Locate the cell with the specified text and output its (x, y) center coordinate. 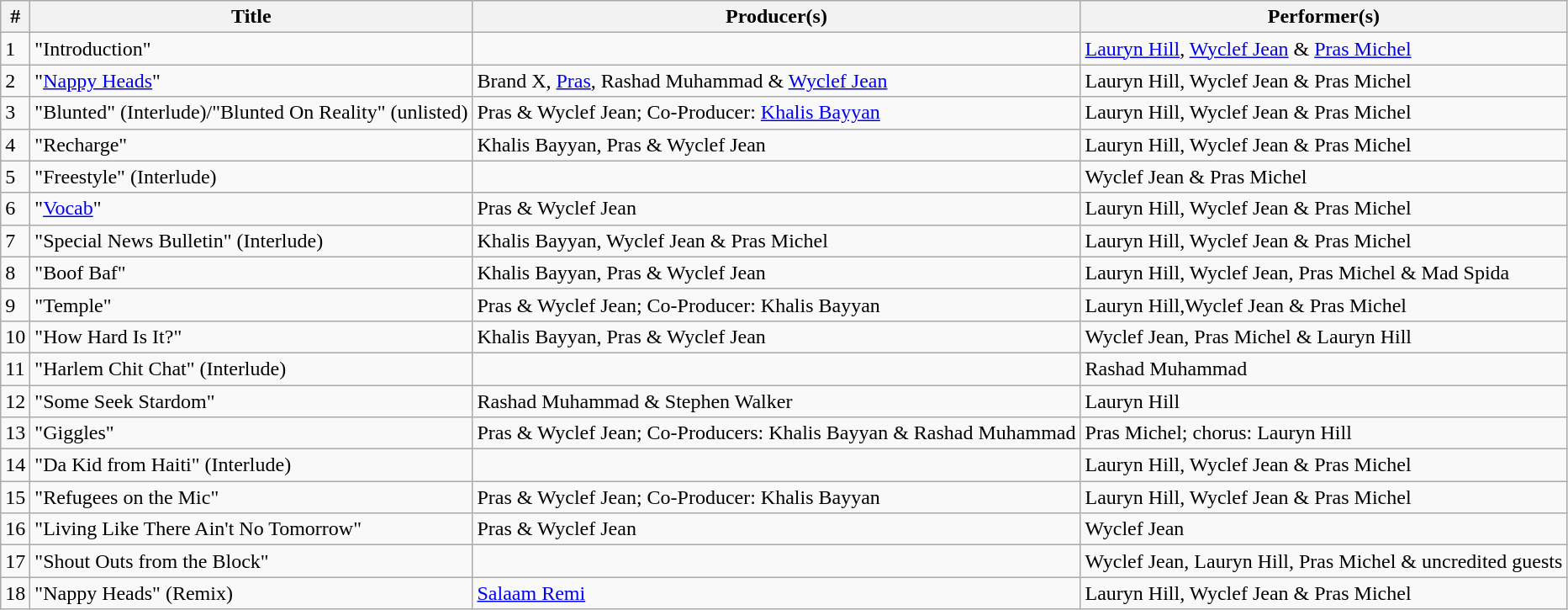
13 (15, 433)
Lauryn Hill, Wyclef Jean, Pras Michel & Mad Spida (1323, 273)
Performer(s) (1323, 17)
14 (15, 465)
6 (15, 209)
5 (15, 177)
12 (15, 401)
Lauryn Hill (1323, 401)
16 (15, 529)
Rashad Muhammad (1323, 369)
15 (15, 497)
Title (251, 17)
"Shout Outs from the Block" (251, 561)
9 (15, 305)
Pras & Wyclef Jean; Co-Producers: Khalis Bayyan & Rashad Muhammad (777, 433)
Wyclef Jean, Pras Michel & Lauryn Hill (1323, 337)
"Some Seek Stardom" (251, 401)
11 (15, 369)
Salaam Remi (777, 593)
"Giggles" (251, 433)
Producer(s) (777, 17)
Rashad Muhammad & Stephen Walker (777, 401)
"Vocab" (251, 209)
"Boof Baf" (251, 273)
"Introduction" (251, 49)
"Living Like There Ain't No Tomorrow" (251, 529)
Wyclef Jean (1323, 529)
7 (15, 241)
# (15, 17)
"Special News Bulletin" (Interlude) (251, 241)
"Blunted" (Interlude)/"Blunted On Reality" (unlisted) (251, 113)
"Recharge" (251, 145)
Pras Michel; chorus: Lauryn Hill (1323, 433)
"Da Kid from Haiti" (Interlude) (251, 465)
"Temple" (251, 305)
Lauryn Hill,Wyclef Jean & Pras Michel (1323, 305)
"How Hard Is It?" (251, 337)
Khalis Bayyan, Wyclef Jean & Pras Michel (777, 241)
"Nappy Heads" (Remix) (251, 593)
10 (15, 337)
"Freestyle" (Interlude) (251, 177)
3 (15, 113)
"Refugees on the Mic" (251, 497)
Wyclef Jean & Pras Michel (1323, 177)
"Nappy Heads" (251, 81)
17 (15, 561)
18 (15, 593)
2 (15, 81)
Brand X, Pras, Rashad Muhammad & Wyclef Jean (777, 81)
"Harlem Chit Chat" (Interlude) (251, 369)
Wyclef Jean, Lauryn Hill, Pras Michel & uncredited guests (1323, 561)
8 (15, 273)
4 (15, 145)
1 (15, 49)
